Provide the [X, Y] coordinate of the cell's center where the given text is located.  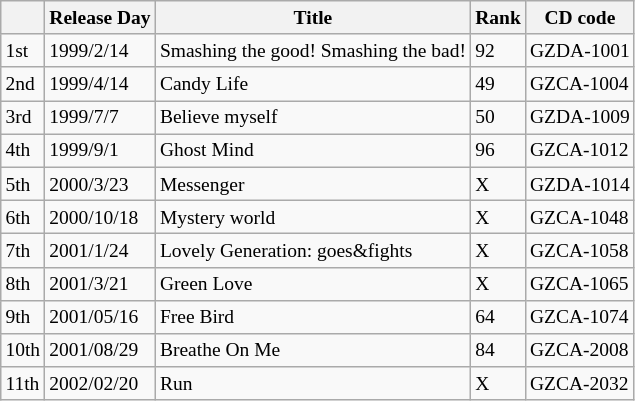
50 [498, 118]
2000/3/23 [100, 184]
Mystery world [312, 216]
Ghost Mind [312, 150]
2001/1/24 [100, 250]
1999/7/7 [100, 118]
Breathe On Me [312, 350]
1999/4/14 [100, 84]
7th [23, 250]
GZCA-1004 [580, 84]
Release Day [100, 18]
GZCA-1012 [580, 150]
3rd [23, 118]
Green Love [312, 284]
1st [23, 50]
84 [498, 350]
GZDA-1001 [580, 50]
9th [23, 316]
11th [23, 384]
64 [498, 316]
Lovely Generation: goes&fights [312, 250]
2002/02/20 [100, 384]
Smashing the good! Smashing the bad! [312, 50]
6th [23, 216]
Run [312, 384]
5th [23, 184]
GZDA-1009 [580, 118]
Free Bird [312, 316]
Title [312, 18]
8th [23, 284]
Believe myself [312, 118]
10th [23, 350]
1999/2/14 [100, 50]
1999/9/1 [100, 150]
Messenger [312, 184]
2001/05/16 [100, 316]
GZCA-2032 [580, 384]
Candy Life [312, 84]
2000/10/18 [100, 216]
2001/08/29 [100, 350]
GZCA-1048 [580, 216]
4th [23, 150]
CD code [580, 18]
92 [498, 50]
96 [498, 150]
Rank [498, 18]
49 [498, 84]
GZCA-1065 [580, 284]
GZCA-1058 [580, 250]
GZDA-1014 [580, 184]
2001/3/21 [100, 284]
GZCA-1074 [580, 316]
2nd [23, 84]
GZCA-2008 [580, 350]
